Pinpoint the cell where the given text exists, returning its [x, y] midpoint coordinate. 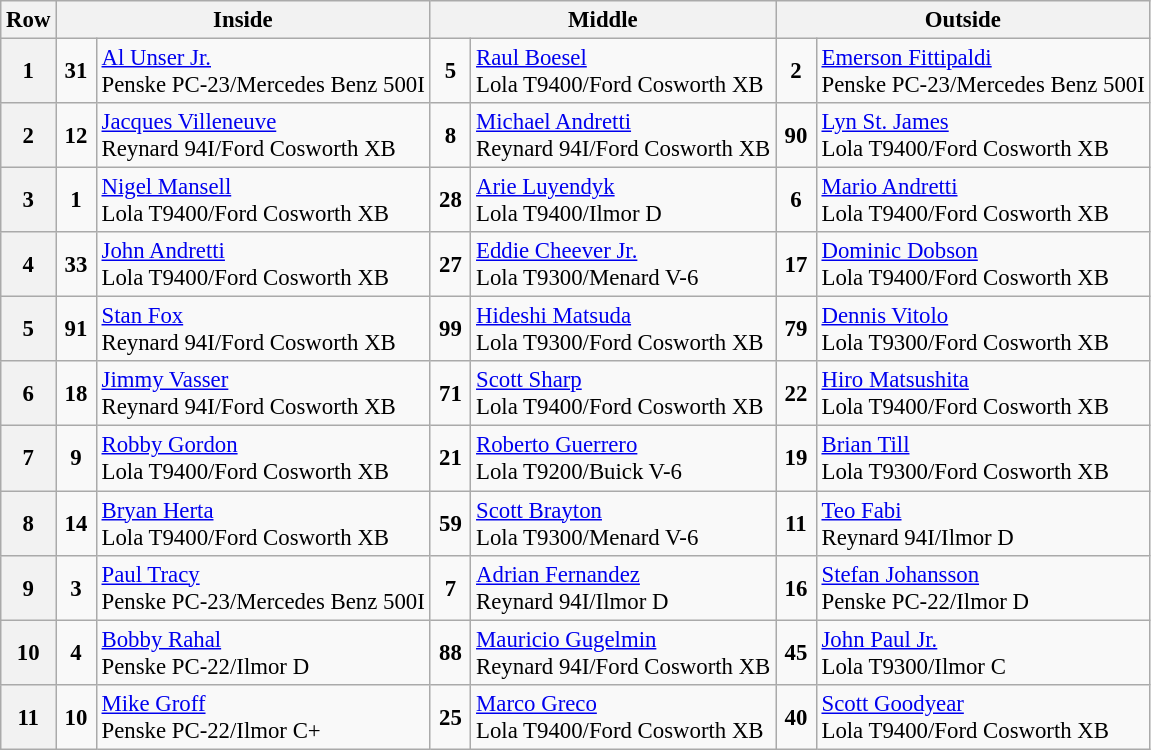
Adrian Fernandez Reynard 94I/Ilmor D [624, 588]
Hideshi Matsuda Lola T9300/Ford Cosworth XB [624, 330]
31 [76, 72]
Raul BoeselLola T9400/Ford Cosworth XB [624, 72]
Hiro MatsushitaLola T9400/Ford Cosworth XB [983, 394]
Dennis Vitolo Lola T9300/Ford Cosworth XB [983, 330]
Emerson Fittipaldi Penske PC-23/Mercedes Benz 500I [983, 72]
Mike GroffPenske PC-22/Ilmor C+ [263, 716]
Scott GoodyearLola T9400/Ford Cosworth XB [983, 716]
John AndrettiLola T9400/Ford Cosworth XB [263, 264]
16 [796, 588]
71 [450, 394]
Michael AndrettiReynard 94I/Ford Cosworth XB [624, 136]
Outside [964, 20]
Roberto GuerreroLola T9200/Buick V-6 [624, 458]
Row [28, 20]
25 [450, 716]
Al Unser Jr. Penske PC-23/Mercedes Benz 500I [263, 72]
18 [76, 394]
Nigel MansellLola T9400/Ford Cosworth XB [263, 200]
Middle [602, 20]
Stan FoxReynard 94I/Ford Cosworth XB [263, 330]
Lyn St. JamesLola T9400/Ford Cosworth XB [983, 136]
19 [796, 458]
27 [450, 264]
59 [450, 524]
79 [796, 330]
Inside [244, 20]
90 [796, 136]
Robby GordonLola T9400/Ford Cosworth XB [263, 458]
Scott Sharp Lola T9400/Ford Cosworth XB [624, 394]
91 [76, 330]
Paul TracyPenske PC-23/Mercedes Benz 500I [263, 588]
Marco Greco Lola T9400/Ford Cosworth XB [624, 716]
Mauricio Gugelmin Reynard 94I/Ford Cosworth XB [624, 652]
17 [796, 264]
Scott BraytonLola T9300/Menard V-6 [624, 524]
22 [796, 394]
Mario Andretti Lola T9400/Ford Cosworth XB [983, 200]
28 [450, 200]
Jacques Villeneuve Reynard 94I/Ford Cosworth XB [263, 136]
99 [450, 330]
14 [76, 524]
45 [796, 652]
12 [76, 136]
33 [76, 264]
40 [796, 716]
Eddie Cheever Jr. Lola T9300/Menard V-6 [624, 264]
Teo FabiReynard 94I/Ilmor D [983, 524]
Jimmy VasserReynard 94I/Ford Cosworth XB [263, 394]
John Paul Jr. Lola T9300/Ilmor C [983, 652]
Dominic DobsonLola T9400/Ford Cosworth XB [983, 264]
88 [450, 652]
Stefan JohanssonPenske PC-22/Ilmor D [983, 588]
Brian Till Lola T9300/Ford Cosworth XB [983, 458]
Arie Luyendyk Lola T9400/Ilmor D [624, 200]
Bryan Herta Lola T9400/Ford Cosworth XB [263, 524]
Bobby Rahal Penske PC-22/Ilmor D [263, 652]
21 [450, 458]
